Locate the cell with the specified text and output its [X, Y] center coordinate. 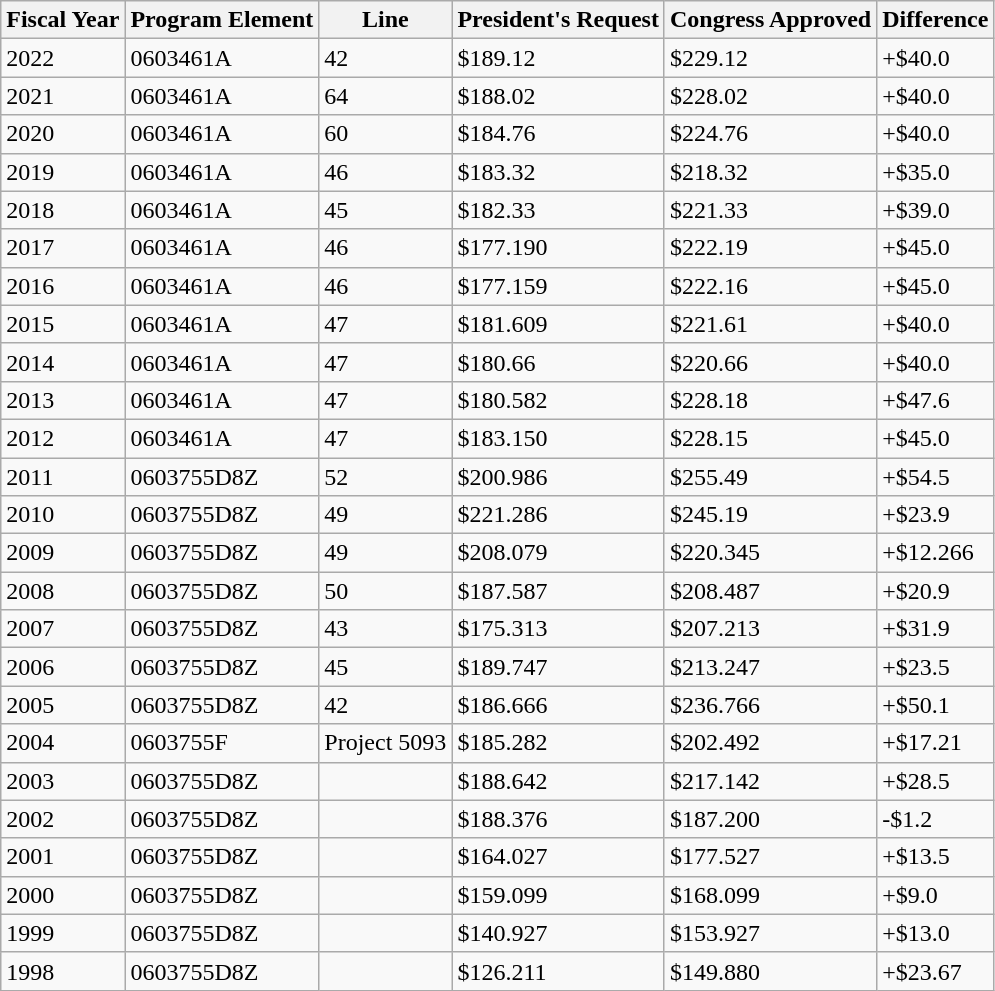
2001 [63, 857]
$228.15 [770, 438]
2014 [63, 362]
$228.02 [770, 96]
$159.099 [558, 895]
$153.927 [770, 933]
2013 [63, 400]
64 [386, 96]
$188.642 [558, 781]
Project 5093 [386, 743]
+$13.0 [936, 933]
+$23.5 [936, 667]
$168.099 [770, 895]
2005 [63, 705]
$228.18 [770, 400]
$208.079 [558, 553]
2009 [63, 553]
$220.345 [770, 553]
$183.150 [558, 438]
$202.492 [770, 743]
$140.927 [558, 933]
$149.880 [770, 971]
52 [386, 477]
2003 [63, 781]
$188.02 [558, 96]
+$17.21 [936, 743]
2016 [63, 286]
2002 [63, 819]
$200.986 [558, 477]
60 [386, 134]
50 [386, 591]
$180.582 [558, 400]
$175.313 [558, 629]
Line [386, 20]
2017 [63, 248]
$224.76 [770, 134]
$189.747 [558, 667]
1999 [63, 933]
$177.159 [558, 286]
$185.282 [558, 743]
$183.32 [558, 172]
2021 [63, 96]
+$20.9 [936, 591]
$208.487 [770, 591]
43 [386, 629]
2012 [63, 438]
+$35.0 [936, 172]
+$31.9 [936, 629]
$222.19 [770, 248]
Congress Approved [770, 20]
2007 [63, 629]
1998 [63, 971]
2020 [63, 134]
$186.666 [558, 705]
$187.587 [558, 591]
2010 [63, 515]
2019 [63, 172]
$189.12 [558, 58]
2004 [63, 743]
+$13.5 [936, 857]
$221.61 [770, 324]
+$9.0 [936, 895]
$236.766 [770, 705]
$164.027 [558, 857]
$126.211 [558, 971]
$182.33 [558, 210]
$177.527 [770, 857]
+$54.5 [936, 477]
$218.32 [770, 172]
2018 [63, 210]
2000 [63, 895]
0603755F [222, 743]
$177.190 [558, 248]
+$39.0 [936, 210]
$180.66 [558, 362]
Difference [936, 20]
$255.49 [770, 477]
+$50.1 [936, 705]
2022 [63, 58]
President's Request [558, 20]
$187.200 [770, 819]
$188.376 [558, 819]
2006 [63, 667]
+$12.266 [936, 553]
2011 [63, 477]
$207.213 [770, 629]
+$47.6 [936, 400]
Program Element [222, 20]
$217.142 [770, 781]
2015 [63, 324]
+$23.67 [936, 971]
$181.609 [558, 324]
$221.33 [770, 210]
$220.66 [770, 362]
$222.16 [770, 286]
$221.286 [558, 515]
-$1.2 [936, 819]
Fiscal Year [63, 20]
+$28.5 [936, 781]
$213.247 [770, 667]
$229.12 [770, 58]
$184.76 [558, 134]
2008 [63, 591]
+$23.9 [936, 515]
$245.19 [770, 515]
